Determine the [x, y] coordinate at the center of the cell enclosing the given text.  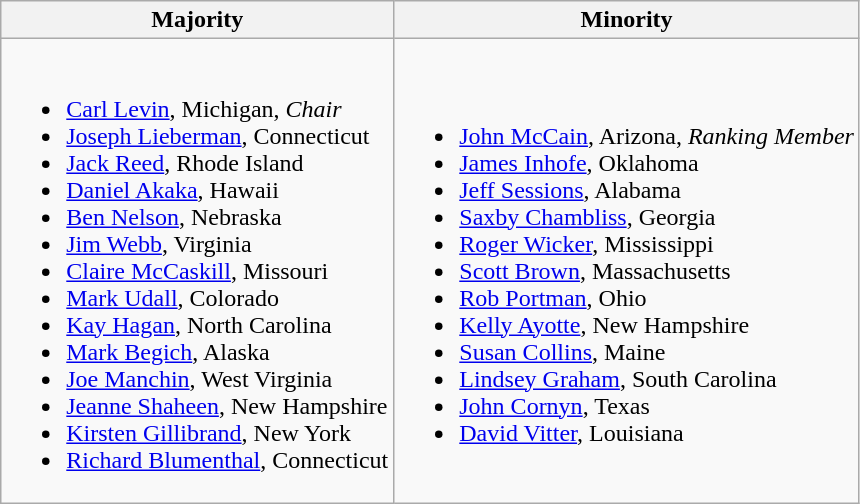
Majority [198, 20]
Minority [627, 20]
